Find where the given text appears and provide that cell's center as [X, Y] coordinate. 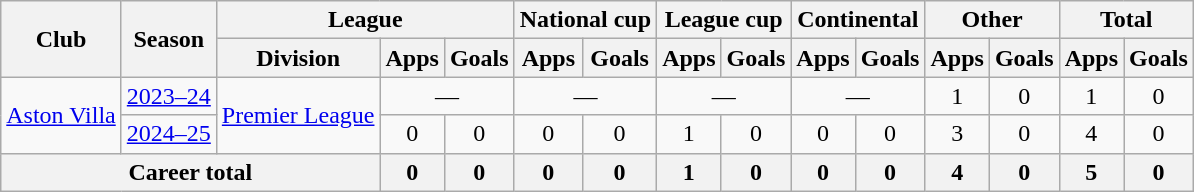
Career total [190, 172]
Total [1126, 20]
Season [168, 39]
2023–24 [168, 96]
Club [62, 39]
League cup [724, 20]
Continental [858, 20]
Other [992, 20]
3 [957, 134]
Premier League [298, 115]
Aston Villa [62, 115]
League [365, 20]
Division [298, 58]
National cup [585, 20]
5 [1091, 172]
2024–25 [168, 134]
